Find where the given text appears and provide that cell's center as (X, Y) coordinate. 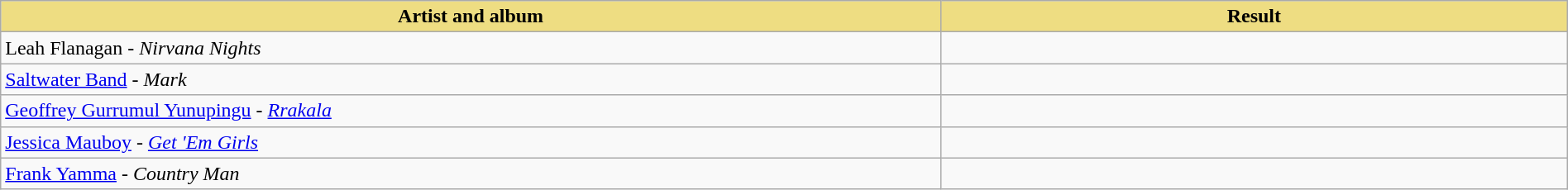
Leah Flanagan - Nirvana Nights (471, 48)
Saltwater Band - Mark (471, 79)
Geoffrey Gurrumul Yunupingu - Rrakala (471, 111)
Artist and album (471, 17)
Frank Yamma - Country Man (471, 173)
Jessica Mauboy - Get 'Em Girls (471, 142)
Result (1254, 17)
